Determine the [x, y] coordinate at the center of the cell enclosing the given text.  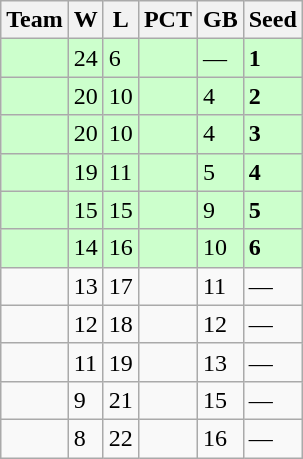
14 [86, 248]
2 [272, 96]
17 [120, 286]
W [86, 20]
3 [272, 134]
21 [120, 400]
Seed [272, 20]
PCT [168, 20]
L [120, 20]
1 [272, 58]
18 [120, 324]
Team [35, 20]
GB [220, 20]
22 [120, 438]
8 [86, 438]
24 [86, 58]
